Detect which cell encompasses the target text, then output its [x, y] center coordinate. 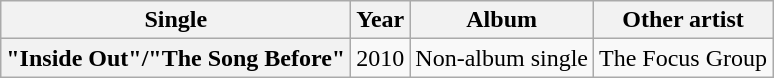
Year [380, 20]
"Inside Out"/"The Song Before" [176, 58]
Other artist [682, 20]
Non-album single [502, 58]
2010 [380, 58]
Album [502, 20]
The Focus Group [682, 58]
Single [176, 20]
